Detect which cell encompasses the target text, then output its (x, y) center coordinate. 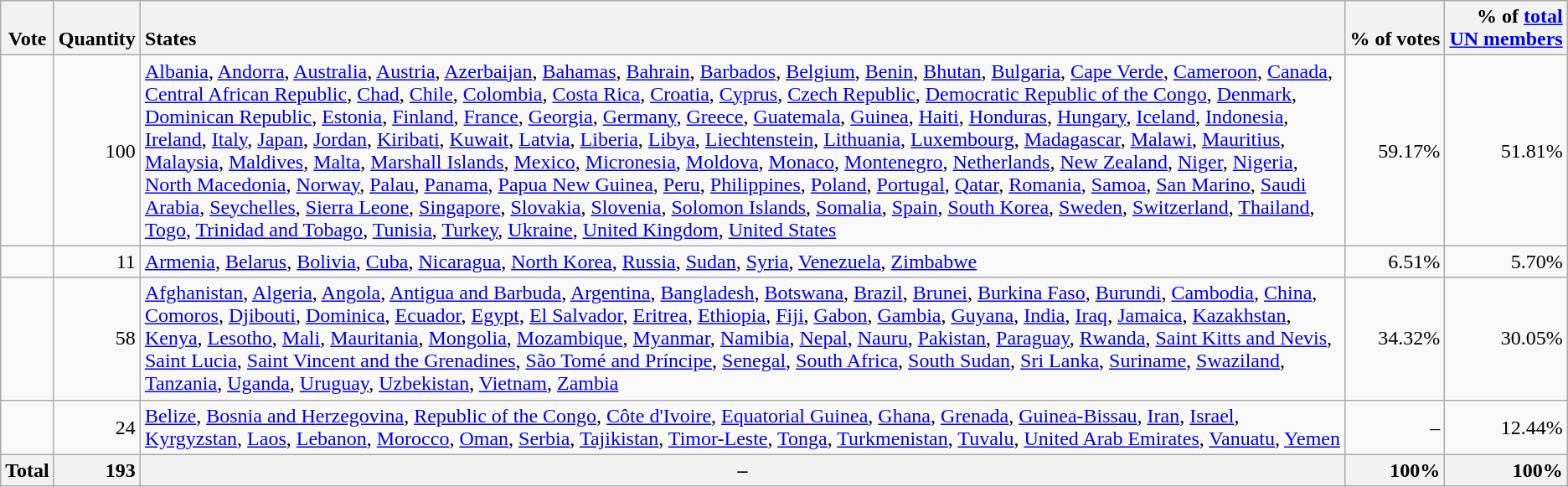
Quantity (97, 28)
100 (97, 151)
11 (97, 262)
193 (97, 470)
34.32% (1395, 339)
States (742, 28)
6.51% (1395, 262)
58 (97, 339)
5.70% (1506, 262)
Armenia, Belarus, Bolivia, Cuba, Nicaragua, North Korea, Russia, Sudan, Syria, Venezuela, Zimbabwe (742, 262)
Vote (28, 28)
59.17% (1395, 151)
Total (28, 470)
% of votes (1395, 28)
30.05% (1506, 339)
% of totalUN members (1506, 28)
12.44% (1506, 427)
24 (97, 427)
51.81% (1506, 151)
